From the cell containing the given text, extract its center point as [X, Y] coordinate. 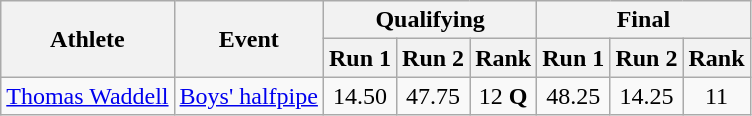
Event [248, 39]
Boys' halfpipe [248, 96]
Final [644, 20]
47.75 [434, 96]
12 Q [504, 96]
11 [716, 96]
14.50 [360, 96]
Thomas Waddell [88, 96]
48.25 [574, 96]
Athlete [88, 39]
Qualifying [430, 20]
14.25 [646, 96]
